Pinpoint the cell where the given text exists, returning its (X, Y) midpoint coordinate. 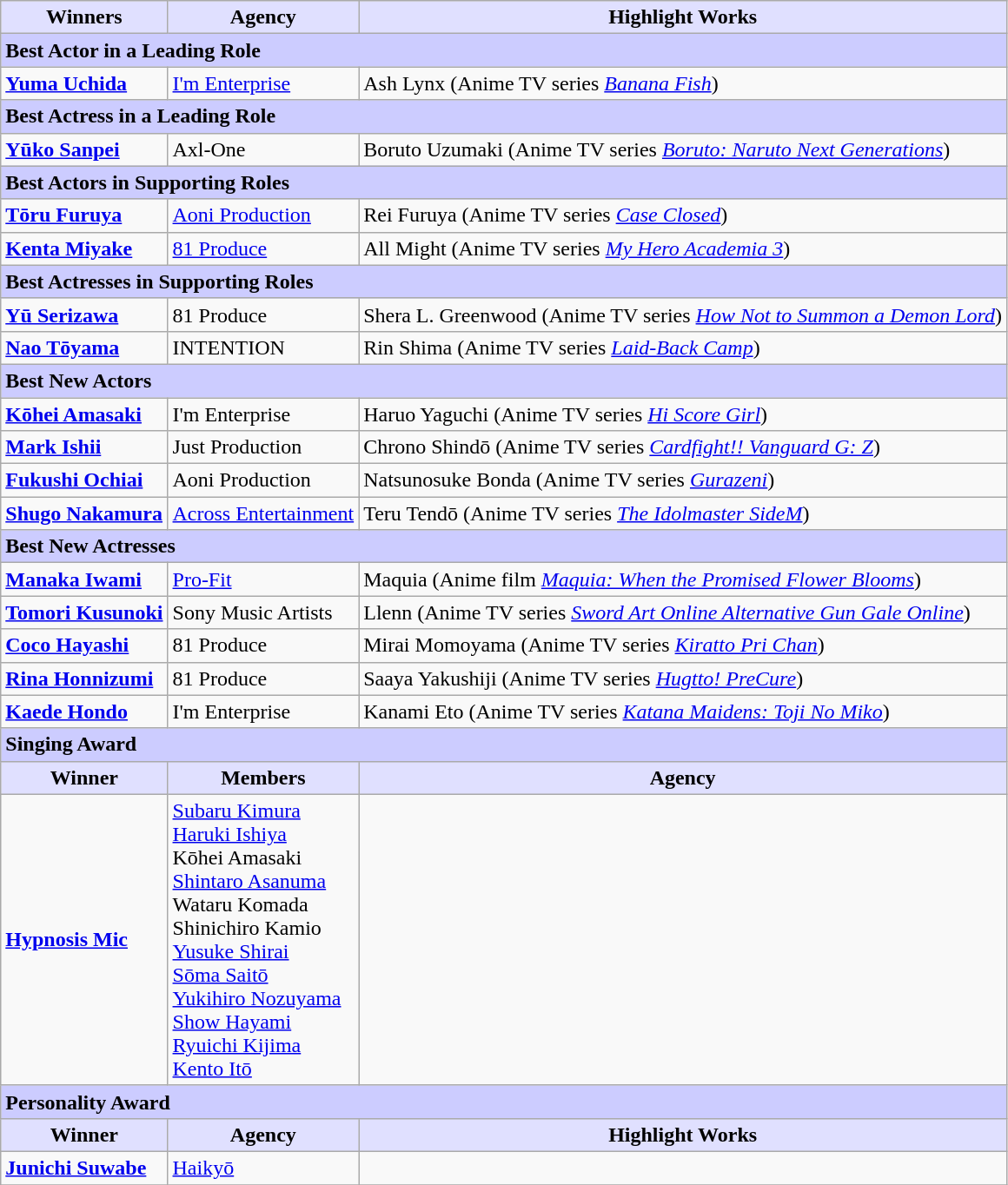
Best Actors in Supporting Roles (504, 182)
INTENTION (263, 348)
Tomori Kusunoki (84, 612)
Kenta Miyake (84, 248)
Coco Hayashi (84, 645)
Maquia (Anime film Maquia: When the Promised Flower Blooms) (683, 579)
Mark Ishii (84, 447)
Best Actress in a Leading Role (504, 116)
Junichi Suwabe (84, 1168)
Singing Award (504, 745)
Mirai Momoyama (Anime TV series Kiratto Pri Chan) (683, 645)
Rin Shima (Anime TV series Laid-Back Camp) (683, 348)
Hypnosis Mic (84, 940)
Best New Actresses (504, 546)
Sony Music Artists (263, 612)
Teru Tendō (Anime TV series The Idolmaster SideM) (683, 513)
Best Actresses in Supporting Roles (504, 281)
Fukushi Ochiai (84, 480)
Boruto Uzumaki (Anime TV series Boruto: Naruto Next Generations) (683, 149)
Best New Actors (504, 381)
Best Actor in a Leading Role (504, 50)
Chrono Shindō (Anime TV series Cardfight!! Vanguard G: Z) (683, 447)
Haruo Yaguchi (Anime TV series Hi Score Girl) (683, 414)
Manaka Iwami (84, 579)
Kōhei Amasaki (84, 414)
Llenn (Anime TV series Sword Art Online Alternative Gun Gale Online) (683, 612)
Haikyō (263, 1168)
Nao Tōyama (84, 348)
Ash Lynx (Anime TV series Banana Fish) (683, 83)
Winners (84, 17)
Yuma Uchida (84, 83)
Yūko Sanpei (84, 149)
Yū Serizawa (84, 314)
Shugo Nakamura (84, 513)
Saaya Yakushiji (Anime TV series Hugtto! PreCure) (683, 679)
Natsunosuke Bonda (Anime TV series Gurazeni) (683, 480)
Members (263, 778)
All Might (Anime TV series My Hero Academia 3) (683, 248)
Personality Award (504, 1102)
Just Production (263, 447)
Shera L. Greenwood (Anime TV series How Not to Summon a Demon Lord) (683, 314)
Pro-Fit (263, 579)
Tōru Furuya (84, 215)
Rina Honnizumi (84, 679)
Kanami Eto (Anime TV series Katana Maidens: Toji No Miko) (683, 712)
Rei Furuya (Anime TV series Case Closed) (683, 215)
Across Entertainment (263, 513)
Axl-One (263, 149)
Kaede Hondo (84, 712)
